Return the (X, Y) coordinate for the center point of the cell that contains the specified text.  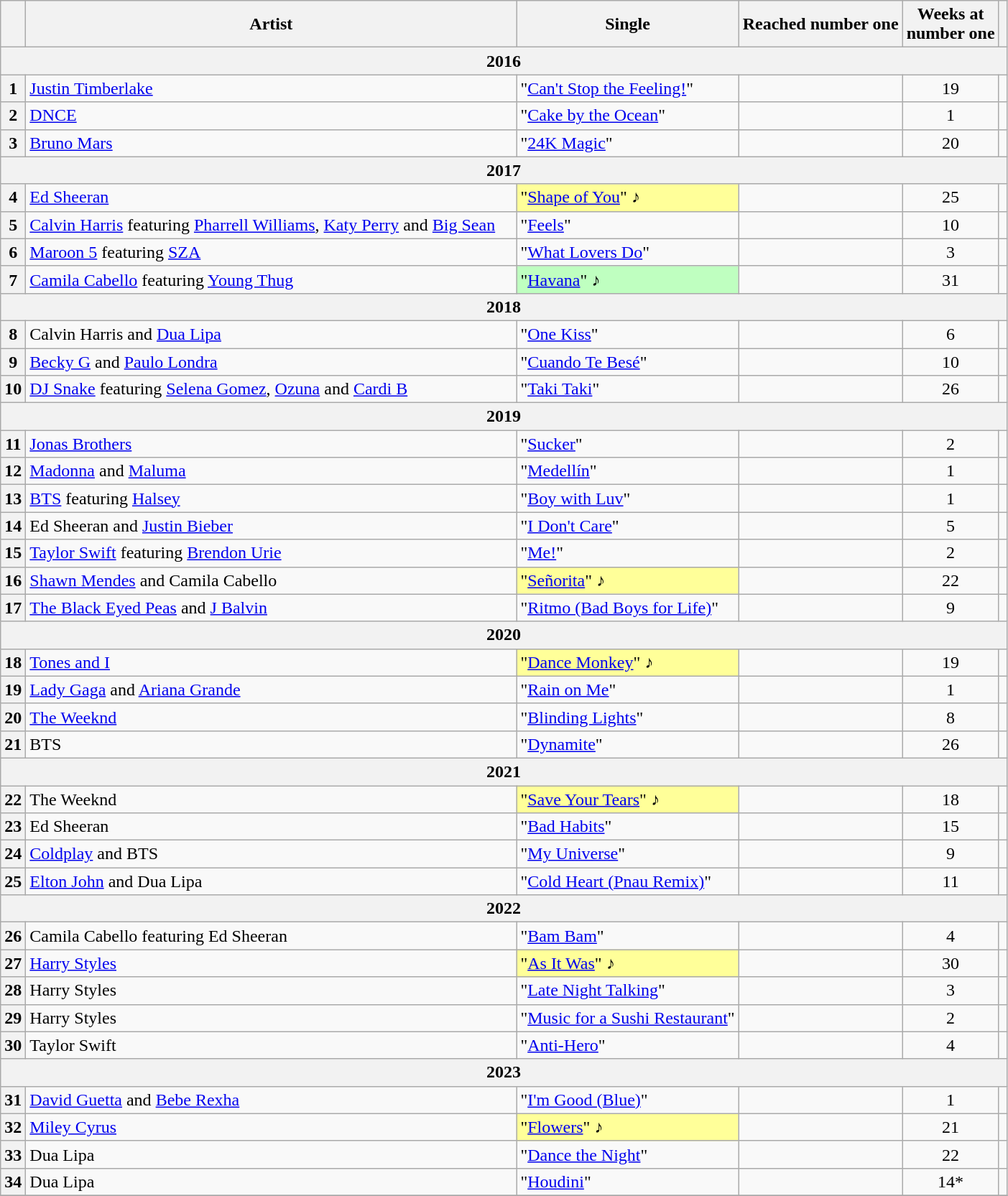
Miley Cyrus (272, 1127)
Elton John and Dua Lipa (272, 881)
17 (13, 608)
Lady Gaga and Ariana Grande (272, 690)
"Anti-Hero" (628, 1045)
Artist (272, 24)
DJ Snake featuring Selena Gomez, Ozuna and Cardi B (272, 389)
Madonna and Maluma (272, 471)
"Rain on Me" (628, 690)
Ed Sheeran and Justin Bieber (272, 526)
2023 (504, 1072)
Reached number one (820, 24)
"Bam Bam" (628, 936)
The Black Eyed Peas and J Balvin (272, 608)
"My Universe" (628, 854)
Taylor Swift (272, 1045)
Calvin Harris featuring Pharrell Williams, Katy Perry and Big Sean (272, 225)
BTS featuring Halsey (272, 499)
2017 (504, 170)
"Bad Habits" (628, 827)
Single (628, 24)
"As It Was" ♪ (628, 963)
2020 (504, 635)
"Ritmo (Bad Boys for Life)" (628, 608)
2019 (504, 417)
Shawn Mendes and Camila Cabello (272, 580)
32 (13, 1127)
"Late Night Talking" (628, 991)
33 (13, 1154)
"Señorita" ♪ (628, 580)
"Cake by the Ocean" (628, 116)
"Feels" (628, 225)
"I'm Good (Blue)" (628, 1100)
"Music for a Sushi Restaurant" (628, 1018)
2018 (504, 307)
Justin Timberlake (272, 88)
Camila Cabello featuring Young Thug (272, 279)
"I Don't Care" (628, 526)
29 (13, 1018)
12 (13, 471)
23 (13, 827)
"Boy with Luv" (628, 499)
2021 (504, 771)
"Can't Stop the Feeling!" (628, 88)
"Shape of You" ♪ (628, 198)
"One Kiss" (628, 334)
DNCE (272, 116)
"Save Your Tears" ♪ (628, 799)
"Houdini" (628, 1182)
16 (13, 580)
27 (13, 963)
7 (13, 279)
Weeks atnumber one (951, 24)
"Dynamite" (628, 744)
14 (13, 526)
Taylor Swift featuring Brendon Urie (272, 553)
Coldplay and BTS (272, 854)
"Medellín" (628, 471)
"Dance Monkey" ♪ (628, 662)
BTS (272, 744)
Calvin Harris and Dua Lipa (272, 334)
"Cuando Te Besé" (628, 361)
13 (13, 499)
Maroon 5 featuring SZA (272, 252)
"What Lovers Do" (628, 252)
"Havana" ♪ (628, 279)
David Guetta and Bebe Rexha (272, 1100)
"Cold Heart (Pnau Remix)" (628, 881)
2022 (504, 909)
Becky G and Paulo Londra (272, 361)
Tones and I (272, 662)
"Sucker" (628, 444)
34 (13, 1182)
2016 (504, 61)
28 (13, 991)
"24K Magic" (628, 143)
"Flowers" ♪ (628, 1127)
"Blinding Lights" (628, 717)
Bruno Mars (272, 143)
14* (951, 1182)
"Me!" (628, 553)
"Dance the Night" (628, 1154)
Jonas Brothers (272, 444)
24 (13, 854)
Camila Cabello featuring Ed Sheeran (272, 936)
"Taki Taki" (628, 389)
